Detect which cell encompasses the target text, then output its [x, y] center coordinate. 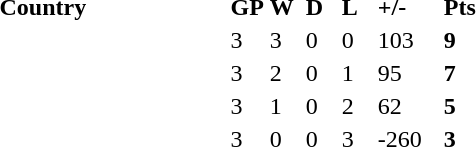
62 [408, 106]
95 [408, 73]
103 [408, 40]
